Extract the (X, Y) coordinate from the center of the cell holding the provided text.  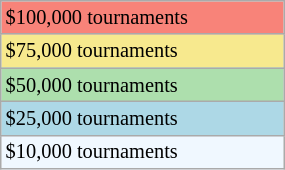
$25,000 tournaments (142, 118)
$75,000 tournaments (142, 51)
$50,000 tournaments (142, 85)
$10,000 tournaments (142, 152)
$100,000 tournaments (142, 17)
